Return (x, y) of the center of cell containing provided text 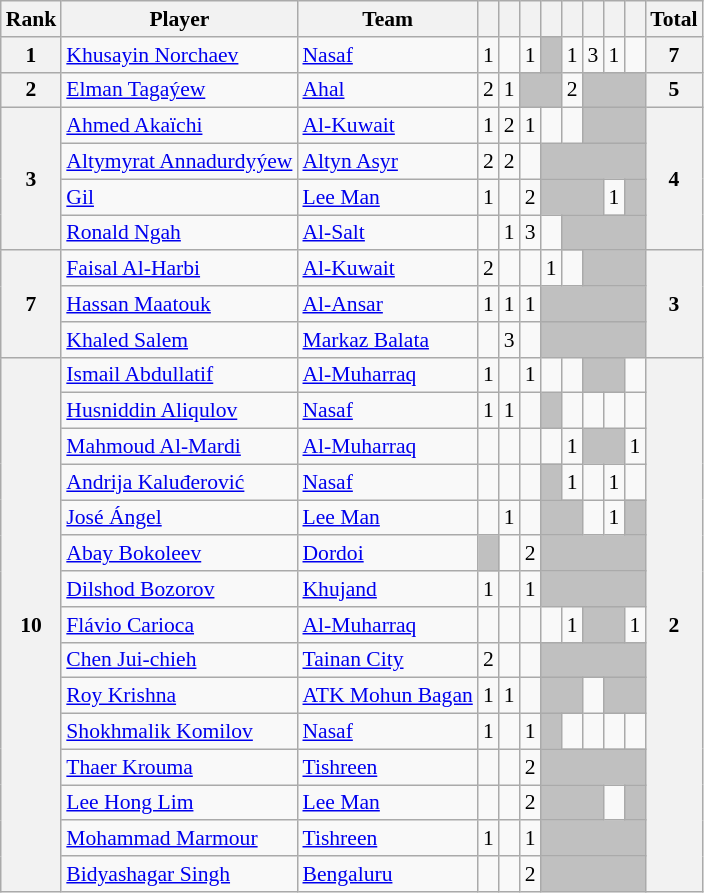
Total (674, 19)
Al-Salt (387, 233)
Hassan Maatouk (179, 304)
Tainan City (387, 660)
Abay Bokoleev (179, 554)
Al-Ansar (387, 304)
Dordoi (387, 554)
Ahal (387, 90)
Gil (179, 197)
Thaer Krouma (179, 767)
Flávio Carioca (179, 625)
5 (674, 90)
Elman Tagaýew (179, 90)
Rank (32, 19)
Ahmed Akaïchi (179, 126)
Khujand (387, 589)
Chen Jui-chieh (179, 660)
Faisal Al-Harbi (179, 269)
Markaz Balata (387, 340)
Lee Hong Lim (179, 803)
Ismail Abdullatif (179, 375)
Bengaluru (387, 874)
Altymyrat Annadurdyýew (179, 162)
10 (32, 624)
4 (674, 179)
Altyn Asyr (387, 162)
Player (179, 19)
Husniddin Aliqulov (179, 411)
ATK Mohun Bagan (387, 696)
Bidyashagar Singh (179, 874)
Roy Krishna (179, 696)
José Ángel (179, 518)
Mahmoud Al-Mardi (179, 447)
Khaled Salem (179, 340)
Andrija Kaluđerović (179, 482)
Mohammad Marmour (179, 839)
Dilshod Bozorov (179, 589)
Ronald Ngah (179, 233)
Team (387, 19)
Shokhmalik Komilov (179, 732)
Khusayin Norchaev (179, 55)
